Return [x, y] of the center of cell containing provided text 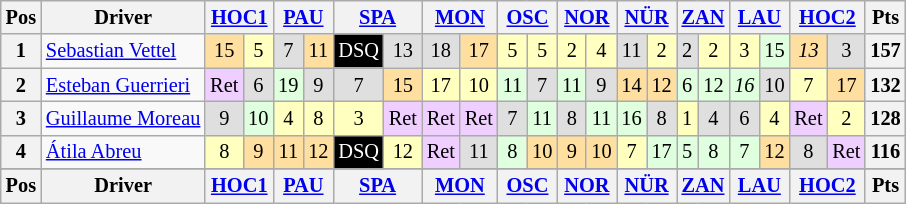
Esteban Guerrieri [123, 85]
Sebastian Vettel [123, 51]
19 [288, 85]
Átila Abreu [123, 152]
Guillaume Moreau [123, 118]
14 [631, 85]
128 [885, 118]
116 [885, 152]
157 [885, 51]
18 [441, 51]
132 [885, 85]
